Detect which cell encompasses the target text, then output its [x, y] center coordinate. 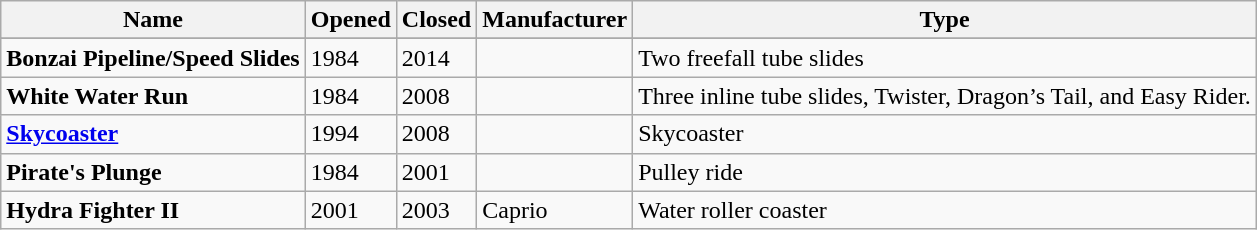
Closed [436, 20]
2014 [436, 58]
Pulley ride [945, 172]
Type [945, 20]
Water roller coaster [945, 210]
Hydra Fighter II [153, 210]
Bonzai Pipeline/Speed Slides [153, 58]
1994 [350, 134]
Name [153, 20]
Manufacturer [555, 20]
Two freefall tube slides [945, 58]
Opened [350, 20]
2003 [436, 210]
Pirate's Plunge [153, 172]
Three inline tube slides, Twister, Dragon’s Tail, and Easy Rider. [945, 96]
Caprio [555, 210]
White Water Run [153, 96]
